From the cell containing the given text, extract its center point as [x, y] coordinate. 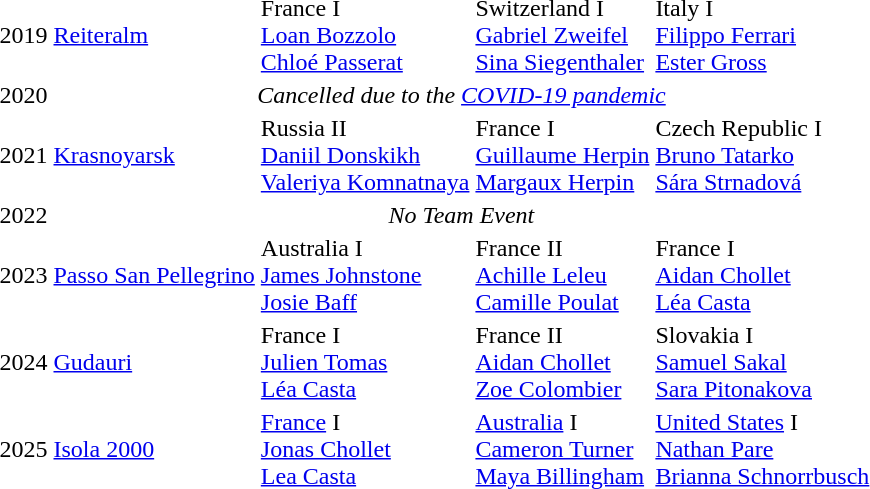
Gudauri [154, 362]
Passo San Pellegrino [154, 275]
France IJulien TomasLéa Casta [365, 362]
Krasnoyarsk [154, 155]
Australia IJames JohnstoneJosie Baff [365, 275]
France IIAidan CholletZoe Colombier [562, 362]
France IGuillaume HerpinMargaux Herpin [562, 155]
Russia IIDaniil DonskikhValeriya Komnatnaya [365, 155]
France IIAchille LeleuCamille Poulat [562, 275]
